Return [x, y] of the center of cell containing provided text 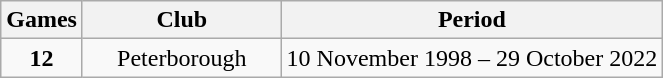
Games [42, 20]
Period [472, 20]
Club [182, 20]
Peterborough [182, 58]
12 [42, 58]
10 November 1998 – 29 October 2022 [472, 58]
